Find where the given text appears and provide that cell's center as (x, y) coordinate. 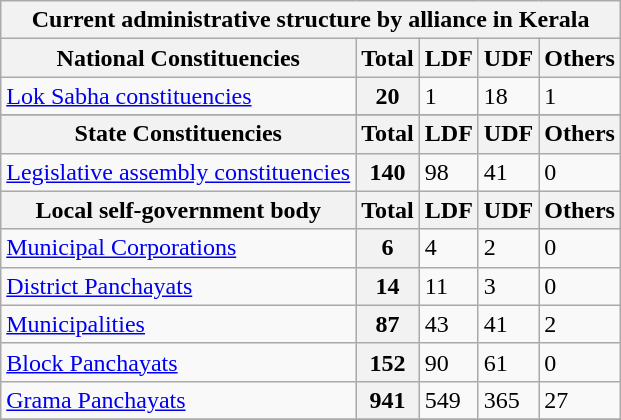
140 (388, 172)
Local self-government body (178, 210)
941 (388, 400)
4 (448, 248)
549 (448, 400)
98 (448, 172)
27 (580, 400)
152 (388, 362)
14 (388, 286)
National Constituencies (178, 58)
20 (388, 96)
11 (448, 286)
District Panchayats (178, 286)
6 (388, 248)
Municipal Corporations (178, 248)
State Constituencies (178, 134)
Grama Panchayats (178, 400)
365 (508, 400)
87 (388, 324)
90 (448, 362)
Current administrative structure by alliance in Kerala (311, 20)
Lok Sabha constituencies (178, 96)
Block Panchayats (178, 362)
3 (508, 286)
Municipalities (178, 324)
18 (508, 96)
43 (448, 324)
Legislative assembly constituencies (178, 172)
61 (508, 362)
